Identify which cell holds the provided text, then report its (x, y) central coordinate. 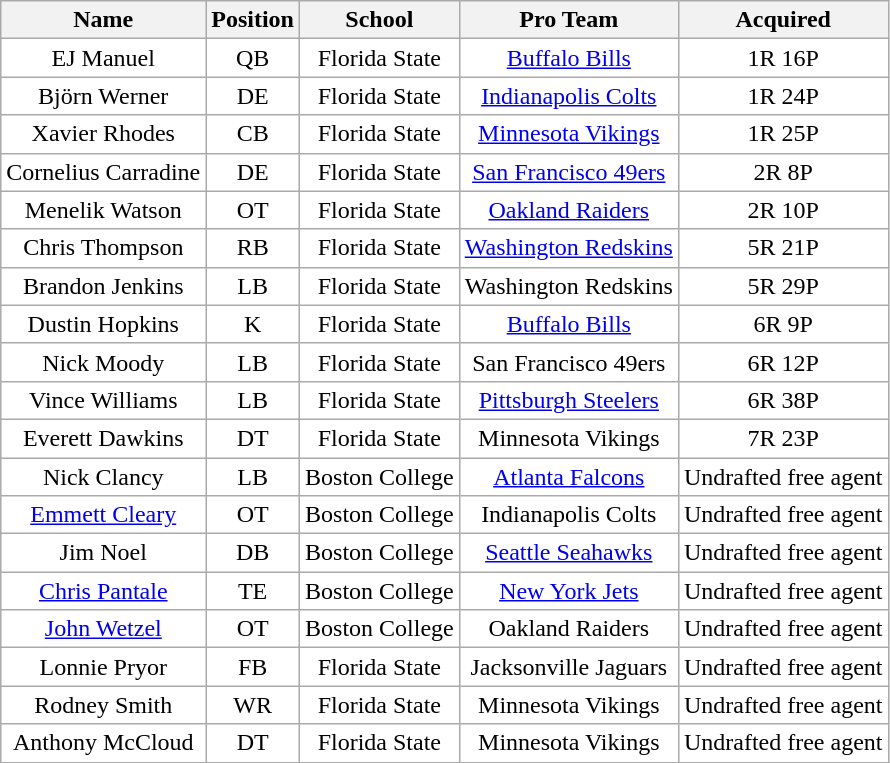
FB (253, 667)
School (380, 20)
Chris Pantale (104, 591)
Pittsburgh Steelers (568, 400)
Rodney Smith (104, 705)
2R 10P (783, 210)
RB (253, 248)
Acquired (783, 20)
Jacksonville Jaguars (568, 667)
6R 9P (783, 324)
5R 29P (783, 286)
DB (253, 553)
6R 12P (783, 362)
John Wetzel (104, 629)
Anthony McCloud (104, 743)
Position (253, 20)
Pro Team (568, 20)
Björn Werner (104, 96)
Jim Noel (104, 553)
Nick Moody (104, 362)
TE (253, 591)
1R 25P (783, 134)
Dustin Hopkins (104, 324)
K (253, 324)
Emmett Cleary (104, 515)
CB (253, 134)
Everett Dawkins (104, 438)
1R 16P (783, 58)
QB (253, 58)
Name (104, 20)
7R 23P (783, 438)
Seattle Seahawks (568, 553)
6R 38P (783, 400)
Nick Clancy (104, 477)
Chris Thompson (104, 248)
Vince Williams (104, 400)
WR (253, 705)
EJ Manuel (104, 58)
Atlanta Falcons (568, 477)
5R 21P (783, 248)
2R 8P (783, 172)
Xavier Rhodes (104, 134)
Brandon Jenkins (104, 286)
Cornelius Carradine (104, 172)
Menelik Watson (104, 210)
1R 24P (783, 96)
Lonnie Pryor (104, 667)
New York Jets (568, 591)
